Find where the given text appears and provide that cell's center as (X, Y) coordinate. 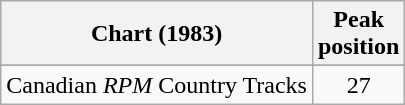
Peakposition (358, 34)
Canadian RPM Country Tracks (157, 85)
27 (358, 85)
Chart (1983) (157, 34)
